From the cell containing the given text, extract its center point as (x, y) coordinate. 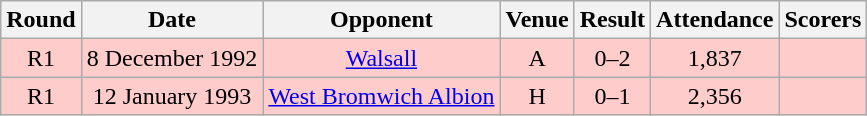
0–1 (612, 96)
Result (612, 20)
Attendance (715, 20)
12 January 1993 (172, 96)
1,837 (715, 58)
0–2 (612, 58)
Round (41, 20)
Walsall (382, 58)
Venue (537, 20)
8 December 1992 (172, 58)
Opponent (382, 20)
Scorers (823, 20)
A (537, 58)
H (537, 96)
West Bromwich Albion (382, 96)
2,356 (715, 96)
Date (172, 20)
